Pinpoint the cell where the given text exists, returning its [x, y] midpoint coordinate. 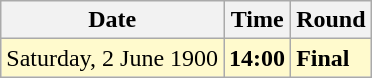
Round [331, 20]
Final [331, 58]
14:00 [258, 58]
Saturday, 2 June 1900 [112, 58]
Time [258, 20]
Date [112, 20]
